Locate the cell with the specified text and output its (X, Y) center coordinate. 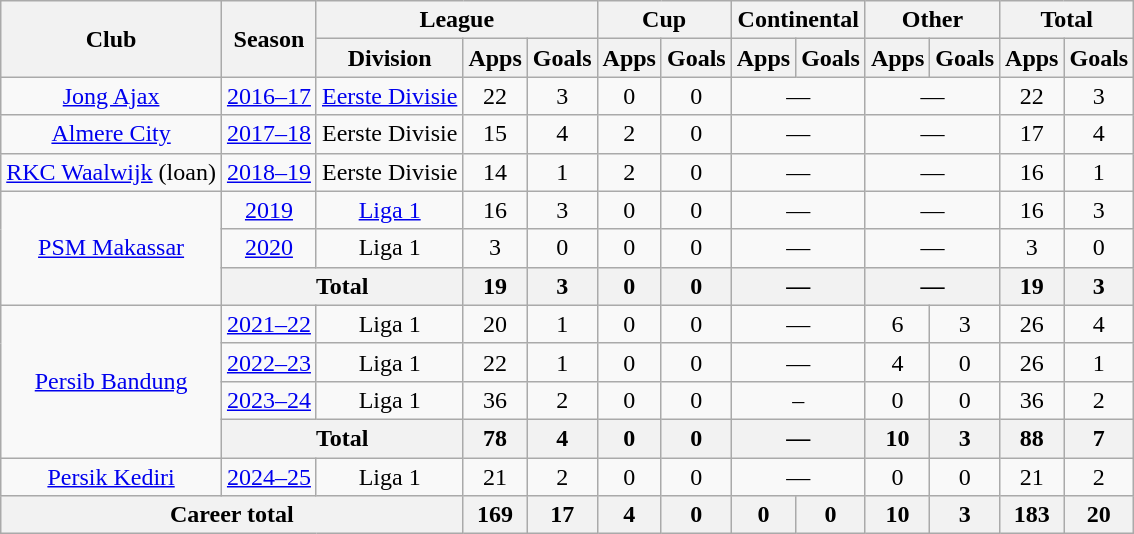
Jong Ajax (112, 96)
2024–25 (268, 477)
RKC Waalwijk (loan) (112, 172)
Almere City (112, 134)
2020 (268, 248)
Persib Bandung (112, 381)
Other (932, 20)
Division (389, 58)
2017–18 (268, 134)
7 (1099, 438)
Career total (232, 515)
169 (495, 515)
2021–22 (268, 324)
78 (495, 438)
League (456, 20)
2023–24 (268, 400)
– (798, 400)
PSM Makassar (112, 248)
Continental (798, 20)
Club (112, 39)
15 (495, 134)
2016–17 (268, 96)
Cup (664, 20)
14 (495, 172)
88 (1032, 438)
Season (268, 39)
6 (897, 324)
2019 (268, 210)
2018–19 (268, 172)
Persik Kediri (112, 477)
183 (1032, 515)
2022–23 (268, 362)
